Identify which cell holds the provided text, then report its (x, y) central coordinate. 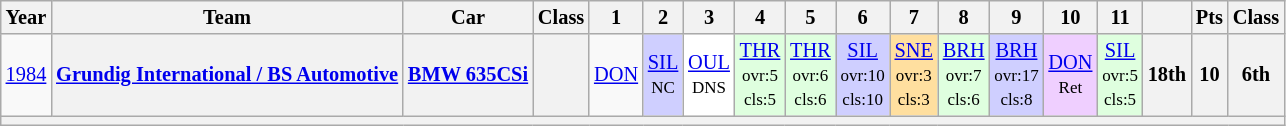
Team (227, 17)
SNEovr:3cls:3 (914, 75)
THRovr:6cls:6 (810, 75)
6th (1256, 75)
4 (760, 17)
1984 (26, 75)
SILovr:5cls:5 (1120, 75)
6 (863, 17)
SILovr:10cls:10 (863, 75)
Pts (1210, 17)
Grundig International / BS Automotive (227, 75)
11 (1120, 17)
9 (1016, 17)
BRHovr:17cls:8 (1016, 75)
DONRet (1070, 75)
THRovr:5cls:5 (760, 75)
Year (26, 17)
7 (914, 17)
5 (810, 17)
18th (1167, 75)
3 (709, 17)
8 (964, 17)
SILNC (663, 75)
BRHovr:7cls:6 (964, 75)
BMW 635CSi (468, 75)
OULDNS (709, 75)
1 (616, 17)
Car (468, 17)
2 (663, 17)
DON (616, 75)
